Pinpoint the cell where the given text exists, returning its [x, y] midpoint coordinate. 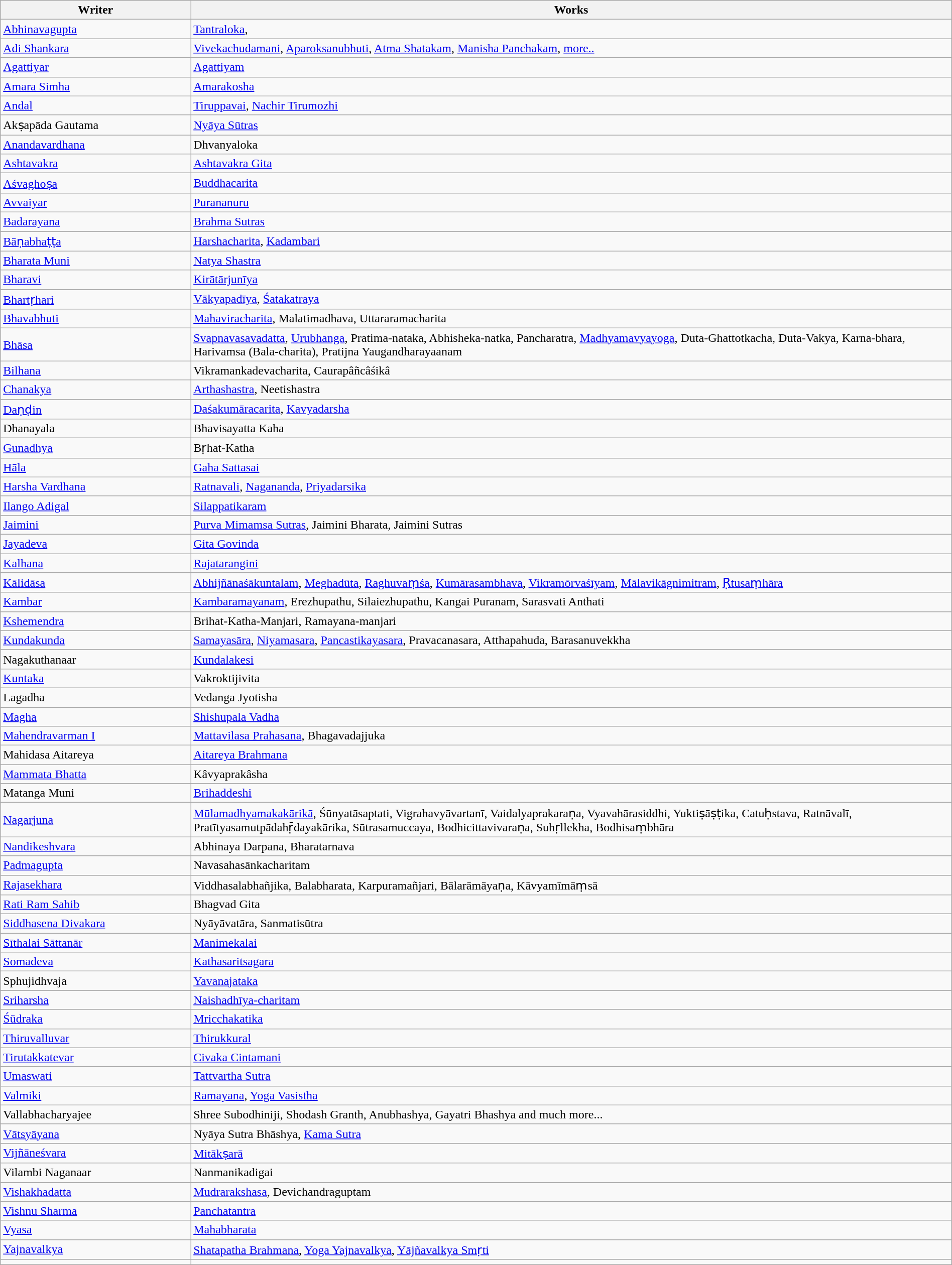
Aśvaghoṣa [95, 183]
Ratnavali, Nagananda, Priyadarsika [571, 486]
Shree Subodhiniji, Shodash Granth, Anubhashya, Gayatri Bhashya and much more... [571, 1114]
Amara Simha [95, 86]
Vishnu Sharma [95, 1211]
Vedanga Jyotisha [571, 697]
Kambaramayanam, Erezhupathu, Silaiezhupathu, Kangai Puranam, Sarasvati Anthati [571, 602]
Sphujidhvaja [95, 981]
Nyāya Sutra Bhāshya, Kama Sutra [571, 1133]
Tattvartha Sutra [571, 1076]
Lagadha [95, 697]
Kundalakesi [571, 659]
Rajatarangini [571, 563]
Mricchakatika [571, 1019]
Mattavilasa Prahasana, Bhagavadajjuka [571, 736]
Civaka Cintamani [571, 1057]
Mudrarakshasa, Devichandraguptam [571, 1192]
Siddhasena Divakara [95, 924]
Kalhana [95, 563]
Magha [95, 716]
Kâvyaprakâsha [571, 774]
Shishupala Vadha [571, 716]
Tiruppavai, Nachir Tirumozhi [571, 105]
Bilhana [95, 370]
Yavanajataka [571, 981]
Bharata Muni [95, 261]
Bhartṛhari [95, 299]
Vivekachudamani, Aparoksanubhuti, Atma Shatakam, Manisha Panchakam, more.. [571, 48]
Abhijñānaśākuntalam, Meghadūta, Raghuvaṃśa, Kumārasambhava, Vikramōrvaśīyam, Mālavikāgnimitram, Ṛtusaṃhāra [571, 583]
Daṇḍin [95, 409]
Buddhacarita [571, 183]
Bhavabhuti [95, 319]
Jayadeva [95, 544]
Shatapatha Brahmana, Yoga Yajnavalkya, Yājñavalkya Smṛti [571, 1249]
Adi Shankara [95, 48]
Brahma Sutras [571, 221]
Gita Govinda [571, 544]
Sīthalai Sāttanār [95, 943]
Aitareya Brahmana [571, 755]
Purananuru [571, 202]
Amarakosha [571, 86]
Agattiyam [571, 67]
Nandikeshvara [95, 846]
Brihaddeshi [571, 793]
Anandavardhana [95, 145]
Vyasa [95, 1230]
Andal [95, 105]
Ramayana, Yoga Vasistha [571, 1095]
Rati Ram Sahib [95, 905]
Works [571, 10]
Dhanayala [95, 429]
Ashtavakra [95, 164]
Naishadhīya-charitam [571, 1000]
Akṣapāda Gautama [95, 125]
Mammata Bhatta [95, 774]
Vakroktijivita [571, 678]
Kundakunda [95, 640]
Mahaviracharita, Malatimadhava, Uttararamacharita [571, 319]
Purva Mimamsa Sutras, Jaimini Bharata, Jaimini Sutras [571, 525]
Thirukkural [571, 1038]
Viddhasalabhañjika, Balabharata, Karpuramañjari, Bālarāmāyaṇa, Kāvyamīmāṃsā [571, 885]
Bṛhat-Katha [571, 448]
Ashtavakra Gita [571, 164]
Silappatikaram [571, 505]
Bharavi [95, 280]
Bhāsa [95, 344]
Rajasekhara [95, 885]
Avvaiyar [95, 202]
Arthashastra, Neetishastra [571, 390]
Bhavisayatta Kaha [571, 429]
Kirātārjunīya [571, 280]
Bāṇabhaṭṭa [95, 241]
Umaswati [95, 1076]
Panchatantra [571, 1211]
Somadeva [95, 962]
Tirutakkatevar [95, 1057]
Valmiki [95, 1095]
Kshemendra [95, 621]
Samayasāra, Niyamasara, Pancastikayasara, Pravacanasara, Atthapahuda, Barasanuvekkha [571, 640]
Gunadhya [95, 448]
Harshacharita, Kadambari [571, 241]
Vikramankadevacharita, Caurapâñcâśikâ [571, 370]
Vātsyāyana [95, 1133]
Nyāya Sūtras [571, 125]
Vallabhacharyajee [95, 1114]
Vijñāneśvara [95, 1153]
Bhagvad Gita [571, 905]
Sriharsha [95, 1000]
Nagakuthanaar [95, 659]
Dhvanyaloka [571, 145]
Nyāyāvatāra, Sanmatisūtra [571, 924]
Śūdraka [95, 1019]
Mahabharata [571, 1230]
Badarayana [95, 221]
Abhinaya Darpana, Bharatarnava [571, 846]
Vilambi Naganaar [95, 1173]
Padmagupta [95, 865]
Natya Shastra [571, 261]
Mahendravarman I [95, 736]
Navasahasānkacharitam [571, 865]
Gaha Sattasai [571, 467]
Nagarjuna [95, 820]
Jaimini [95, 525]
Chanakya [95, 390]
Mahidasa Aitareya [95, 755]
Manimekalai [571, 943]
Kathasaritsagara [571, 962]
Kuntaka [95, 678]
Vishakhadatta [95, 1192]
Vākyapadīya, Śatakatraya [571, 299]
Abhinavagupta [95, 29]
Writer [95, 10]
Harsha Vardhana [95, 486]
Brihat-Katha-Manjari, Ramayana-manjari [571, 621]
Kālidāsa [95, 583]
Hāla [95, 467]
Kambar [95, 602]
Nanmanikadigai [571, 1173]
Thiruvalluvar [95, 1038]
Tantraloka, [571, 29]
Agattiyar [95, 67]
Daśakumāracarita, Kavyadarsha [571, 409]
Yajnavalkya [95, 1249]
Matanga Muni [95, 793]
Ilango Adigal [95, 505]
Mitākṣarā [571, 1153]
